Extract the [x, y] coordinate from the center of the cell holding the provided text.  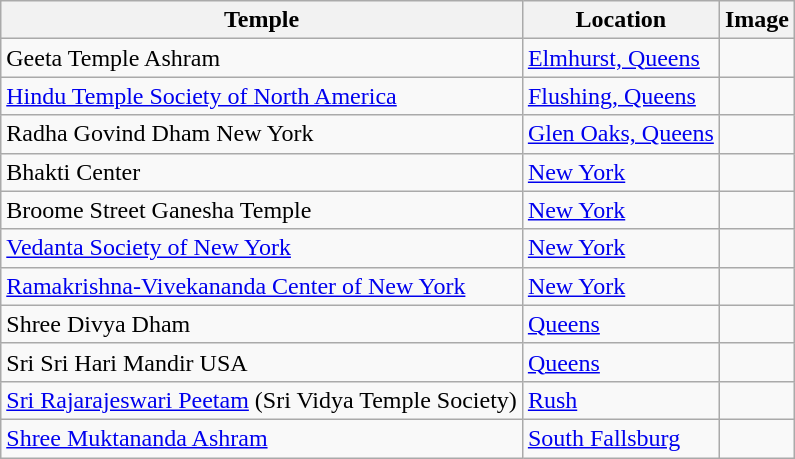
Rush [620, 400]
Image [756, 20]
Vedanta Society of New York [262, 248]
Elmhurst, Queens [620, 58]
Shree Muktananda Ashram [262, 438]
Hindu Temple Society of North America [262, 96]
Sri Sri Hari Mandir USA [262, 362]
Flushing, Queens [620, 96]
Sri Rajarajeswari Peetam (Sri Vidya Temple Society) [262, 400]
Glen Oaks, Queens [620, 134]
Temple [262, 20]
Bhakti Center [262, 172]
South Fallsburg [620, 438]
Shree Divya Dham [262, 324]
Broome Street Ganesha Temple [262, 210]
Ramakrishna-Vivekananda Center of New York [262, 286]
Geeta Temple Ashram [262, 58]
Radha Govind Dham New York [262, 134]
Location [620, 20]
